Output the [X, Y] coordinate of the center of the cell containing the given text.  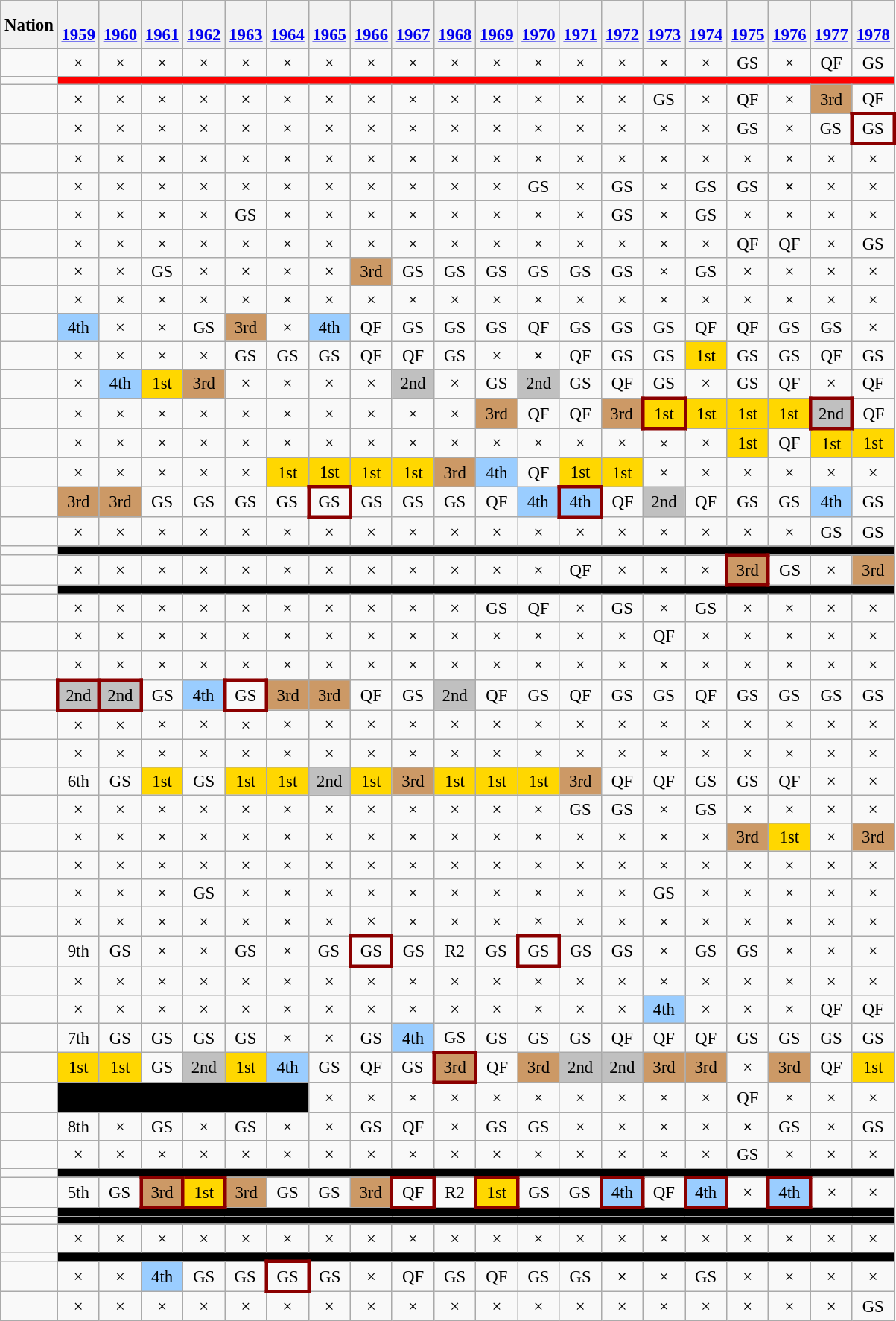
1976 [789, 25]
1972 [622, 25]
1960 [120, 25]
1964 [287, 25]
Nation [29, 25]
1963 [246, 25]
1959 [78, 25]
1969 [497, 25]
6th [78, 782]
1968 [455, 25]
1962 [204, 25]
8th [78, 1127]
5th [78, 1192]
1961 [162, 25]
1966 [371, 25]
1965 [329, 25]
7th [78, 1039]
1967 [413, 25]
1970 [538, 25]
1977 [831, 25]
1975 [748, 25]
1971 [580, 25]
1978 [873, 25]
1974 [706, 25]
9th [78, 952]
1973 [664, 25]
